Output the (x, y) coordinate of the center of the cell containing the given text.  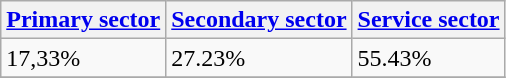
Secondary sector (259, 20)
17,33% (84, 58)
Primary sector (84, 20)
55.43% (428, 58)
Service sector (428, 20)
27.23% (259, 58)
